Locate the cell with the specified text and output its (X, Y) center coordinate. 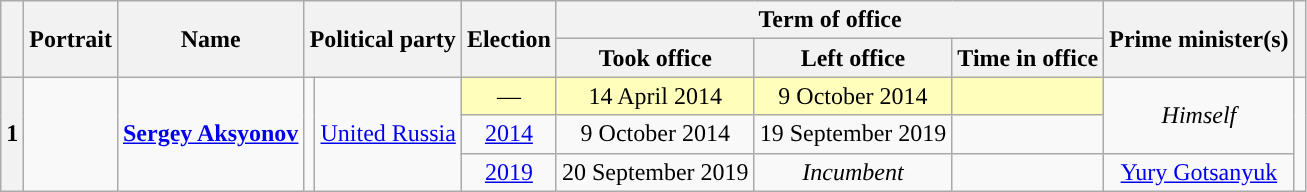
Yury Gotsanyuk (1199, 172)
2014 (508, 134)
Election (508, 39)
Took office (655, 58)
Left office (853, 58)
Sergey Aksyonov (210, 134)
Term of office (830, 20)
Political party (382, 39)
Himself (1199, 115)
Prime minister(s) (1199, 39)
19 September 2019 (853, 134)
20 September 2019 (655, 172)
Name (210, 39)
1 (12, 134)
— (508, 96)
Portrait (71, 39)
2019 (508, 172)
United Russia (388, 134)
14 April 2014 (655, 96)
Incumbent (853, 172)
Time in office (1028, 58)
